Locate the cell with the specified text and output its [x, y] center coordinate. 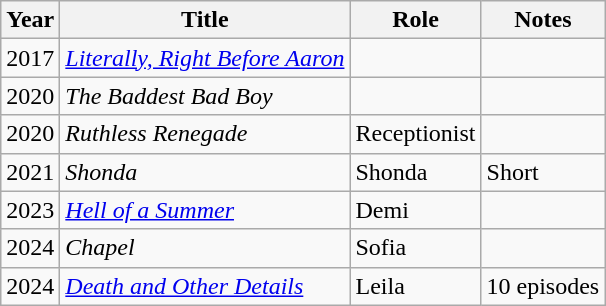
2021 [30, 172]
Role [416, 20]
The Baddest Bad Boy [205, 96]
2023 [30, 210]
Receptionist [416, 134]
Chapel [205, 248]
Title [205, 20]
Short [543, 172]
Literally, Right Before Aaron [205, 58]
2017 [30, 58]
Hell of a Summer [205, 210]
Leila [416, 286]
Year [30, 20]
Ruthless Renegade [205, 134]
Demi [416, 210]
10 episodes [543, 286]
Notes [543, 20]
Death and Other Details [205, 286]
Sofia [416, 248]
